Detect which cell encompasses the target text, then output its (X, Y) center coordinate. 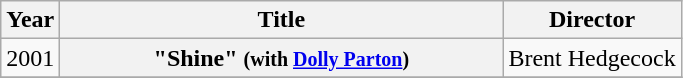
Year (30, 20)
Title (282, 20)
2001 (30, 58)
Brent Hedgecock (592, 58)
"Shine" (with Dolly Parton) (282, 58)
Director (592, 20)
